From the cell containing the given text, extract its center point as [X, Y] coordinate. 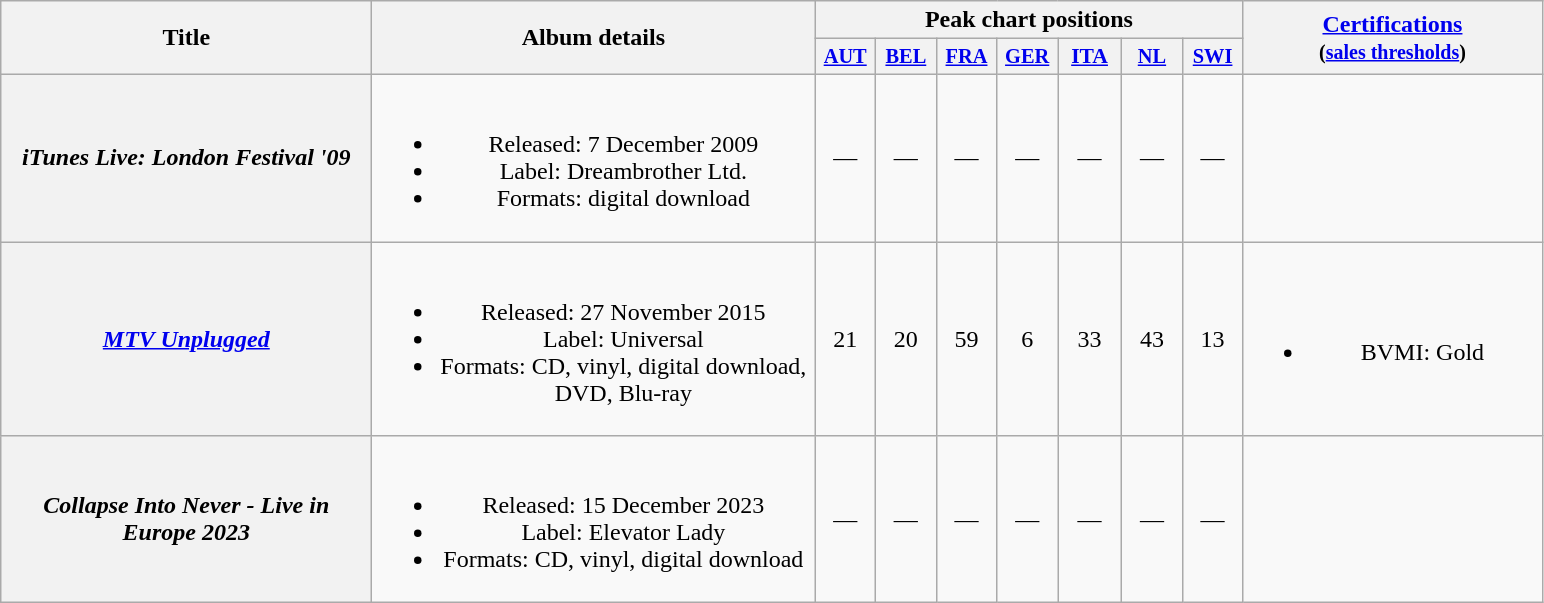
Released: 27 November 2015Label: UniversalFormats: CD, vinyl, digital download, DVD, Blu-ray [594, 339]
BVMI: Gold [1392, 339]
6 [1028, 339]
iTunes Live: London Festival '09 [186, 158]
FRA [966, 57]
GER [1028, 57]
SWI [1212, 57]
Album details [594, 38]
Released: 15 December 2023Label: Elevator LadyFormats: CD, vinyl, digital download [594, 520]
21 [846, 339]
43 [1152, 339]
Collapse Into Never - Live in Europe 2023 [186, 520]
MTV Unplugged [186, 339]
Title [186, 38]
Certifications(sales thresholds) [1392, 38]
AUT [846, 57]
59 [966, 339]
NL [1152, 57]
Peak chart positions [1029, 20]
13 [1212, 339]
BEL [906, 57]
33 [1090, 339]
Released: 7 December 2009Label: Dreambrother Ltd.Formats: digital download [594, 158]
ITA [1090, 57]
20 [906, 339]
